Extract the [x, y] coordinate from the center of the cell holding the provided text.  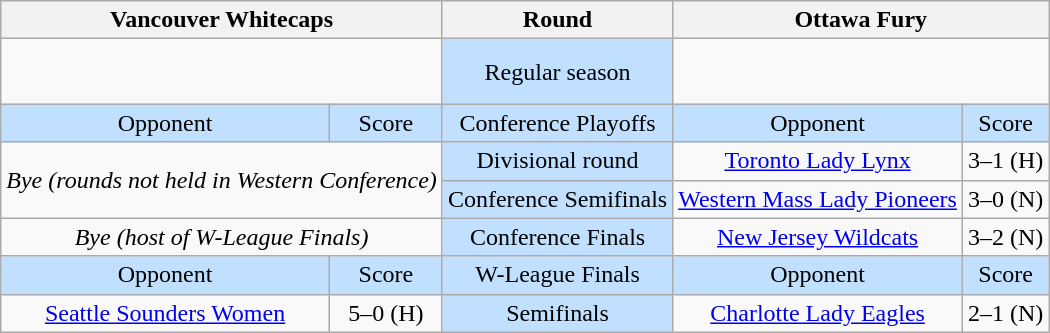
Conference Playoffs [557, 123]
3–1 (H) [1005, 161]
5–0 (H) [386, 313]
Round [557, 20]
Toronto Lady Lynx [818, 161]
Bye (rounds not held in Western Conference) [222, 180]
3–2 (N) [1005, 237]
Charlotte Lady Eagles [818, 313]
Divisional round [557, 161]
2–1 (N) [1005, 313]
New Jersey Wildcats [818, 237]
Conference Finals [557, 237]
Seattle Sounders Women [166, 313]
Semifinals [557, 313]
Ottawa Fury [861, 20]
Vancouver Whitecaps [222, 20]
Bye (host of W-League Finals) [222, 237]
Western Mass Lady Pioneers [818, 199]
W-League Finals [557, 275]
Regular season [557, 72]
Conference Semifinals [557, 199]
3–0 (N) [1005, 199]
